Capture the cell that displays the provided text and extract its [X, Y] central coordinate. 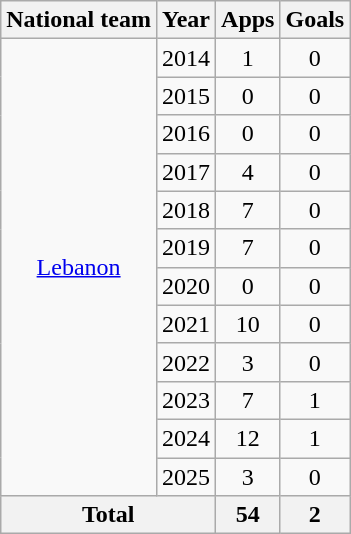
2024 [186, 438]
2025 [186, 477]
2019 [186, 248]
Year [186, 20]
2015 [186, 96]
10 [248, 324]
2014 [186, 58]
2018 [186, 210]
Lebanon [79, 268]
12 [248, 438]
4 [248, 172]
54 [248, 515]
2 [315, 515]
2016 [186, 134]
Total [108, 515]
Goals [315, 20]
2022 [186, 362]
2023 [186, 400]
2020 [186, 286]
Apps [248, 20]
2017 [186, 172]
2021 [186, 324]
National team [79, 20]
